Search for the cell housing the specified text and yield its (X, Y) center coordinate. 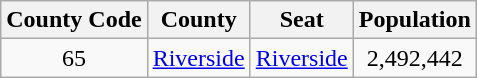
Population (414, 20)
Seat (302, 20)
65 (74, 58)
2,492,442 (414, 58)
County (198, 20)
County Code (74, 20)
